Return the [x, y] coordinate for the center point of the cell that contains the specified text.  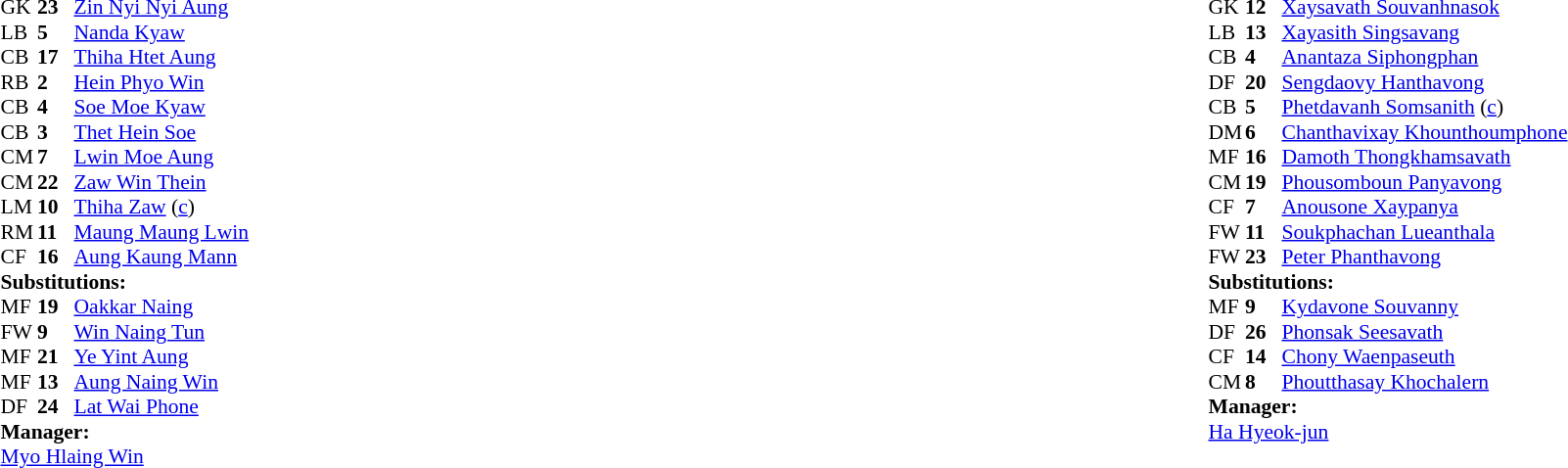
Oakkar Naing [162, 306]
22 [56, 182]
14 [1264, 357]
2 [56, 82]
Thet Hein Soe [162, 132]
21 [56, 357]
RB [19, 82]
Thiha Htet Aung [162, 58]
Anousone Xaypanya [1425, 207]
Nanda Kyaw [162, 32]
10 [56, 207]
Ha Hyeok-jun [1388, 432]
Damoth Thongkhamsavath [1425, 158]
Phonsak Seesavath [1425, 332]
Soukphachan Lueanthala [1425, 232]
Thiha Zaw (c) [162, 207]
Anantaza Siphongphan [1425, 58]
8 [1264, 382]
DM [1227, 132]
Ye Yint Aung [162, 357]
Chanthavixay Khounthoumphone [1425, 132]
23 [1264, 257]
Hein Phyo Win [162, 82]
RM [19, 232]
Lat Wai Phone [162, 406]
3 [56, 132]
Sengdaovy Hanthavong [1425, 82]
Xayasith Singsavang [1425, 32]
Aung Naing Win [162, 382]
26 [1264, 332]
Phetdavanh Somsanith (c) [1425, 107]
Aung Kaung Mann [162, 257]
Phoutthasay Khochalern [1425, 382]
24 [56, 406]
Lwin Moe Aung [162, 158]
Peter Phanthavong [1425, 257]
Kydavone Souvanny [1425, 306]
Win Naing Tun [162, 332]
Chony Waenpaseuth [1425, 357]
6 [1264, 132]
17 [56, 58]
Maung Maung Lwin [162, 232]
Phousomboun Panyavong [1425, 182]
20 [1264, 82]
Soe Moe Kyaw [162, 107]
LM [19, 207]
Zaw Win Thein [162, 182]
